Find where the given text appears and provide that cell's center as (x, y) coordinate. 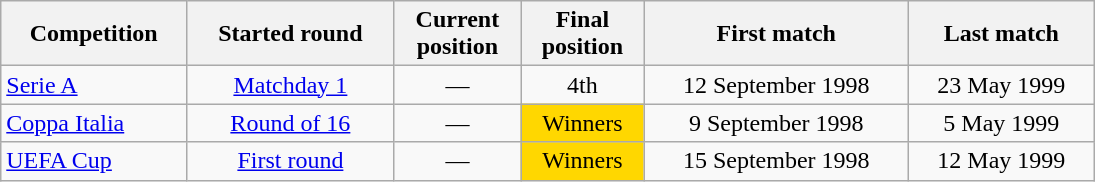
23 May 1999 (1001, 85)
Coppa Italia (94, 123)
First round (291, 161)
5 May 1999 (1001, 123)
9 September 1998 (776, 123)
Final position (583, 34)
15 September 1998 (776, 161)
12 September 1998 (776, 85)
Current position (457, 34)
First match (776, 34)
Started round (291, 34)
Last match (1001, 34)
12 May 1999 (1001, 161)
4th (583, 85)
UEFA Cup (94, 161)
Matchday 1 (291, 85)
Serie A (94, 85)
Round of 16 (291, 123)
Competition (94, 34)
